From the cell containing the given text, extract its center point as [x, y] coordinate. 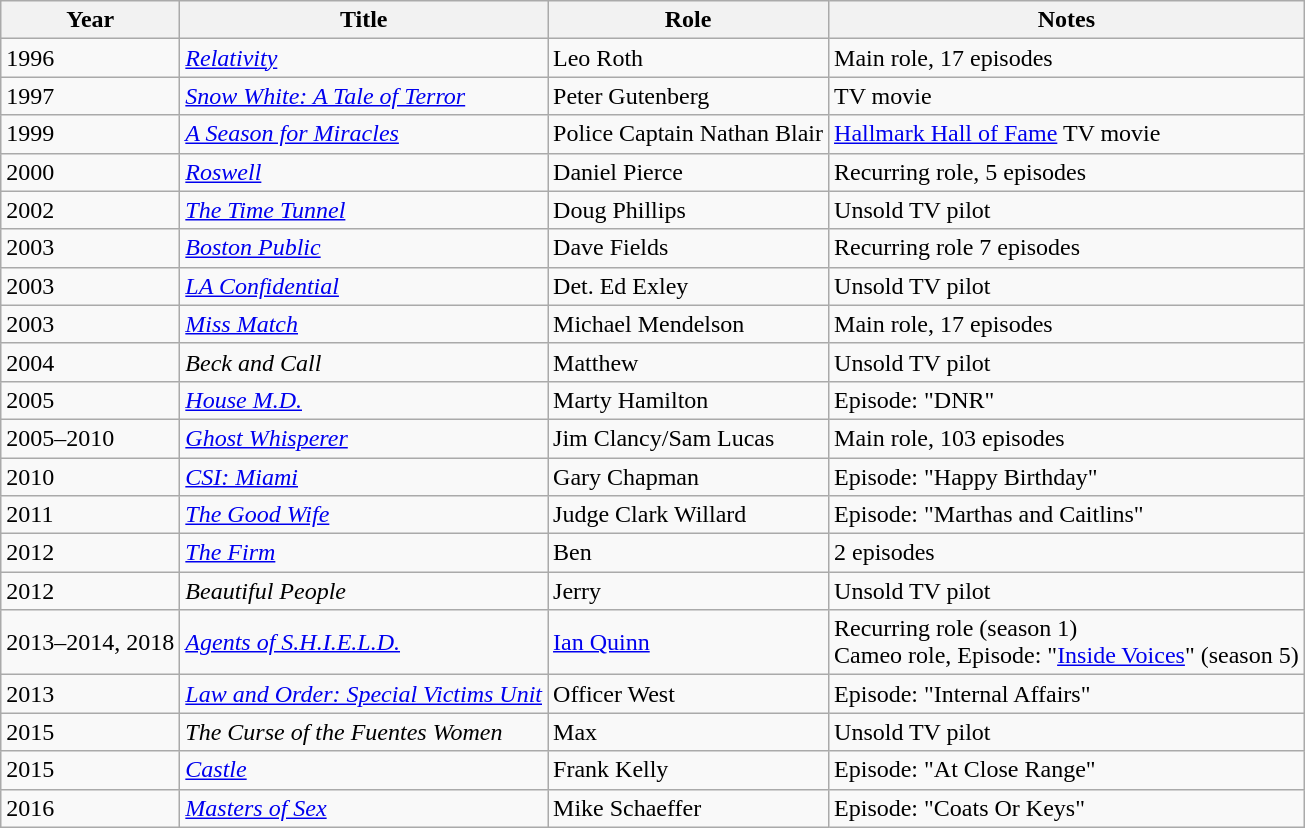
Law and Order: Special Victims Unit [364, 694]
Snow White: A Tale of Terror [364, 96]
Leo Roth [688, 58]
Beautiful People [364, 591]
Beck and Call [364, 362]
Peter Gutenberg [688, 96]
Dave Fields [688, 248]
1996 [90, 58]
Agents of S.H.I.E.L.D. [364, 642]
The Firm [364, 553]
Episode: "Marthas and Caitlins" [1067, 515]
Ian Quinn [688, 642]
The Good Wife [364, 515]
Recurring role (season 1)Cameo role, Episode: "Inside Voices" (season 5) [1067, 642]
2005 [90, 400]
Episode: "Happy Birthday" [1067, 477]
Castle [364, 770]
Ben [688, 553]
The Time Tunnel [364, 210]
2010 [90, 477]
Matthew [688, 362]
Episode: "Internal Affairs" [1067, 694]
2 episodes [1067, 553]
Episode: "At Close Range" [1067, 770]
Max [688, 732]
2013–2014, 2018 [90, 642]
Year [90, 20]
2005–2010 [90, 438]
2004 [90, 362]
Notes [1067, 20]
2002 [90, 210]
Judge Clark Willard [688, 515]
Relativity [364, 58]
Marty Hamilton [688, 400]
Officer West [688, 694]
Miss Match [364, 324]
Daniel Pierce [688, 172]
House M.D. [364, 400]
2000 [90, 172]
Ghost Whisperer [364, 438]
Frank Kelly [688, 770]
Doug Phillips [688, 210]
Jim Clancy/Sam Lucas [688, 438]
TV movie [1067, 96]
Episode: "Coats Or Keys" [1067, 808]
The Curse of the Fuentes Women [364, 732]
A Season for Miracles [364, 134]
Hallmark Hall of Fame TV movie [1067, 134]
2011 [90, 515]
Roswell [364, 172]
Boston Public [364, 248]
2016 [90, 808]
LA Confidential [364, 286]
Jerry [688, 591]
Recurring role 7 episodes [1067, 248]
Michael Mendelson [688, 324]
Mike Schaeffer [688, 808]
Episode: "DNR" [1067, 400]
Det. Ed Exley [688, 286]
Recurring role, 5 episodes [1067, 172]
Police Captain Nathan Blair [688, 134]
Role [688, 20]
1999 [90, 134]
1997 [90, 96]
Title [364, 20]
Main role, 103 episodes [1067, 438]
Masters of Sex [364, 808]
Gary Chapman [688, 477]
2013 [90, 694]
CSI: Miami [364, 477]
